Extract the [x, y] coordinate from the center of the cell holding the provided text.  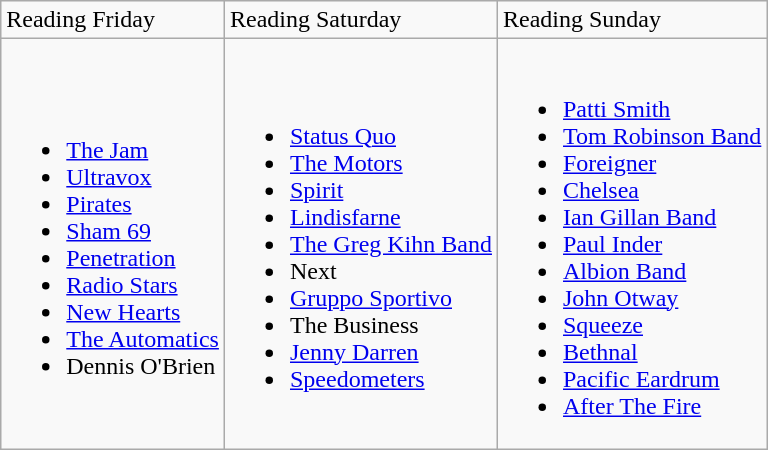
Status QuoThe MotorsSpiritLindisfarneThe Greg Kihn BandNextGruppo SportivoThe BusinessJenny DarrenSpeedometers [360, 244]
The JamUltravoxPiratesSham 69PenetrationRadio StarsNew HeartsThe AutomaticsDennis O'Brien [113, 244]
Reading Friday [113, 20]
Reading Sunday [632, 20]
Reading Saturday [360, 20]
Patti SmithTom Robinson BandForeignerChelseaIan Gillan BandPaul InderAlbion BandJohn OtwaySqueezeBethnalPacific EardrumAfter The Fire [632, 244]
